Detect which cell encompasses the target text, then output its [X, Y] center coordinate. 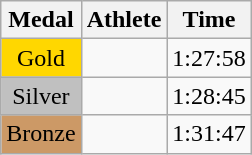
Gold [41, 58]
Silver [41, 96]
Athlete [124, 20]
Bronze [41, 134]
Medal [41, 20]
1:28:45 [209, 96]
1:31:47 [209, 134]
1:27:58 [209, 58]
Time [209, 20]
